Search for the cell housing the specified text and yield its [X, Y] center coordinate. 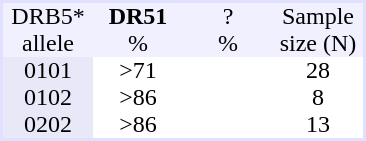
8 [318, 98]
Sample [318, 16]
size (N) [318, 44]
0101 [48, 70]
DRB5* [48, 16]
? [228, 16]
13 [318, 124]
DR51 [138, 16]
28 [318, 70]
0102 [48, 98]
allele [48, 44]
0202 [48, 124]
>71 [138, 70]
